Extract the (X, Y) coordinate from the center of the cell holding the provided text.  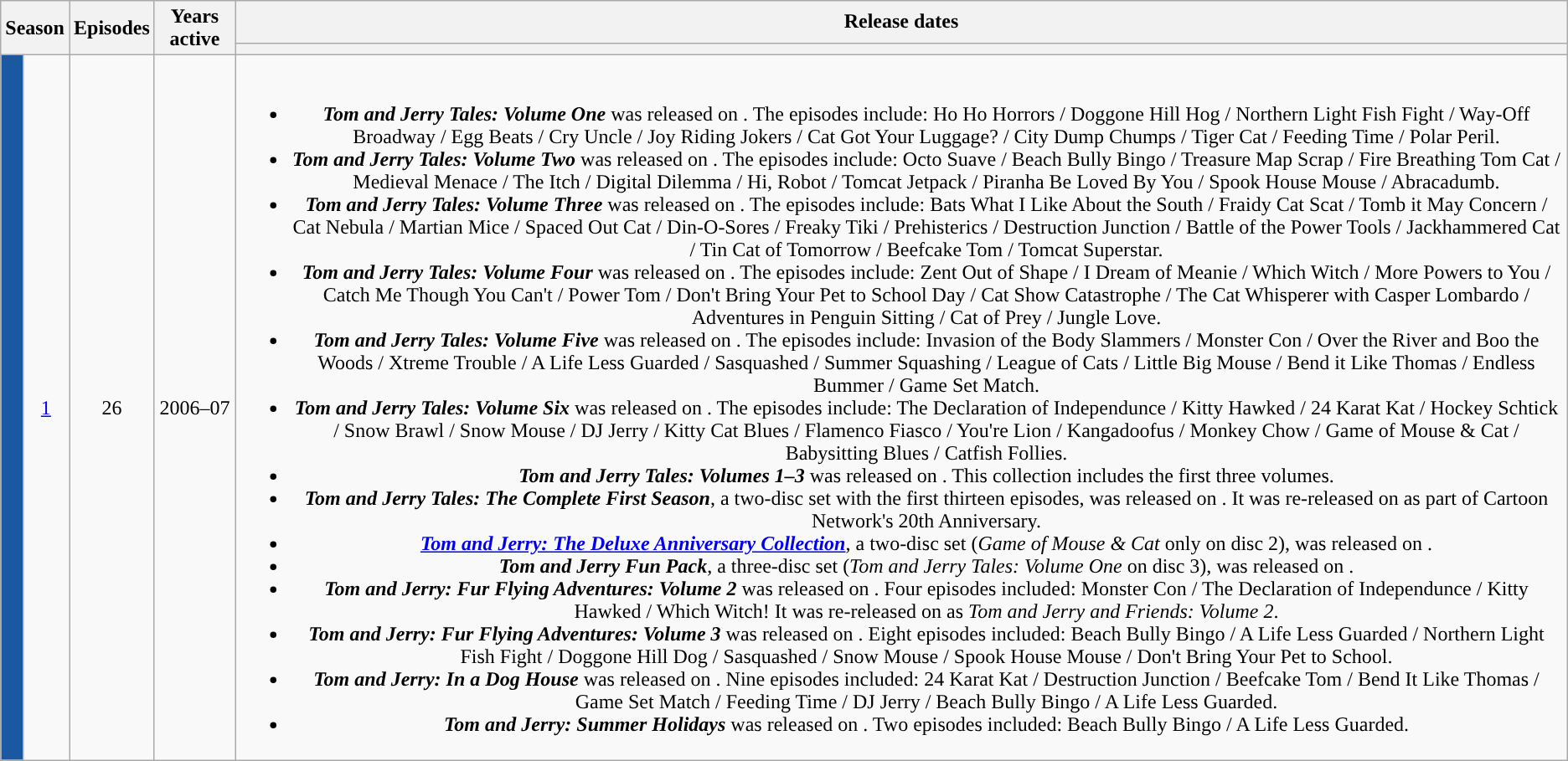
1 (45, 408)
Season (35, 28)
26 (111, 408)
2006–07 (194, 408)
Years active (194, 28)
Release dates (901, 22)
Episodes (111, 28)
